Extract the (X, Y) coordinate from the center of the cell holding the provided text.  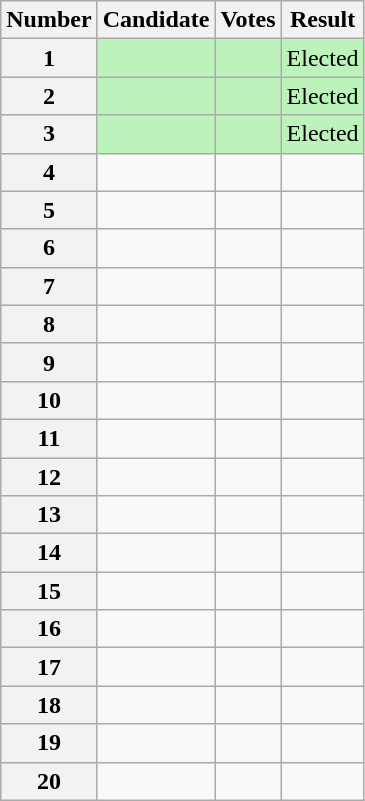
9 (49, 362)
8 (49, 324)
4 (49, 172)
16 (49, 629)
Votes (248, 20)
Number (49, 20)
6 (49, 248)
11 (49, 438)
7 (49, 286)
15 (49, 591)
12 (49, 477)
19 (49, 743)
10 (49, 400)
17 (49, 667)
5 (49, 210)
13 (49, 515)
20 (49, 781)
2 (49, 96)
Candidate (156, 20)
18 (49, 705)
14 (49, 553)
Result (322, 20)
3 (49, 134)
1 (49, 58)
